Extract the (X, Y) coordinate from the center of the cell holding the provided text.  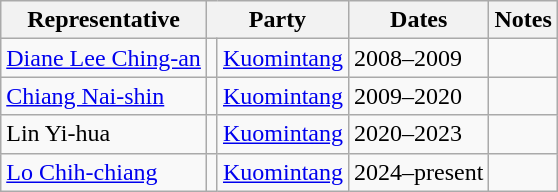
2008–2009 (419, 58)
2009–2020 (419, 96)
2024–present (419, 172)
Party (277, 20)
Lin Yi-hua (104, 134)
2020–2023 (419, 134)
Chiang Nai-shin (104, 96)
Diane Lee Ching-an (104, 58)
Lo Chih-chiang (104, 172)
Notes (523, 20)
Representative (104, 20)
Dates (419, 20)
